Return the [x, y] coordinate for the center point of the cell that contains the specified text.  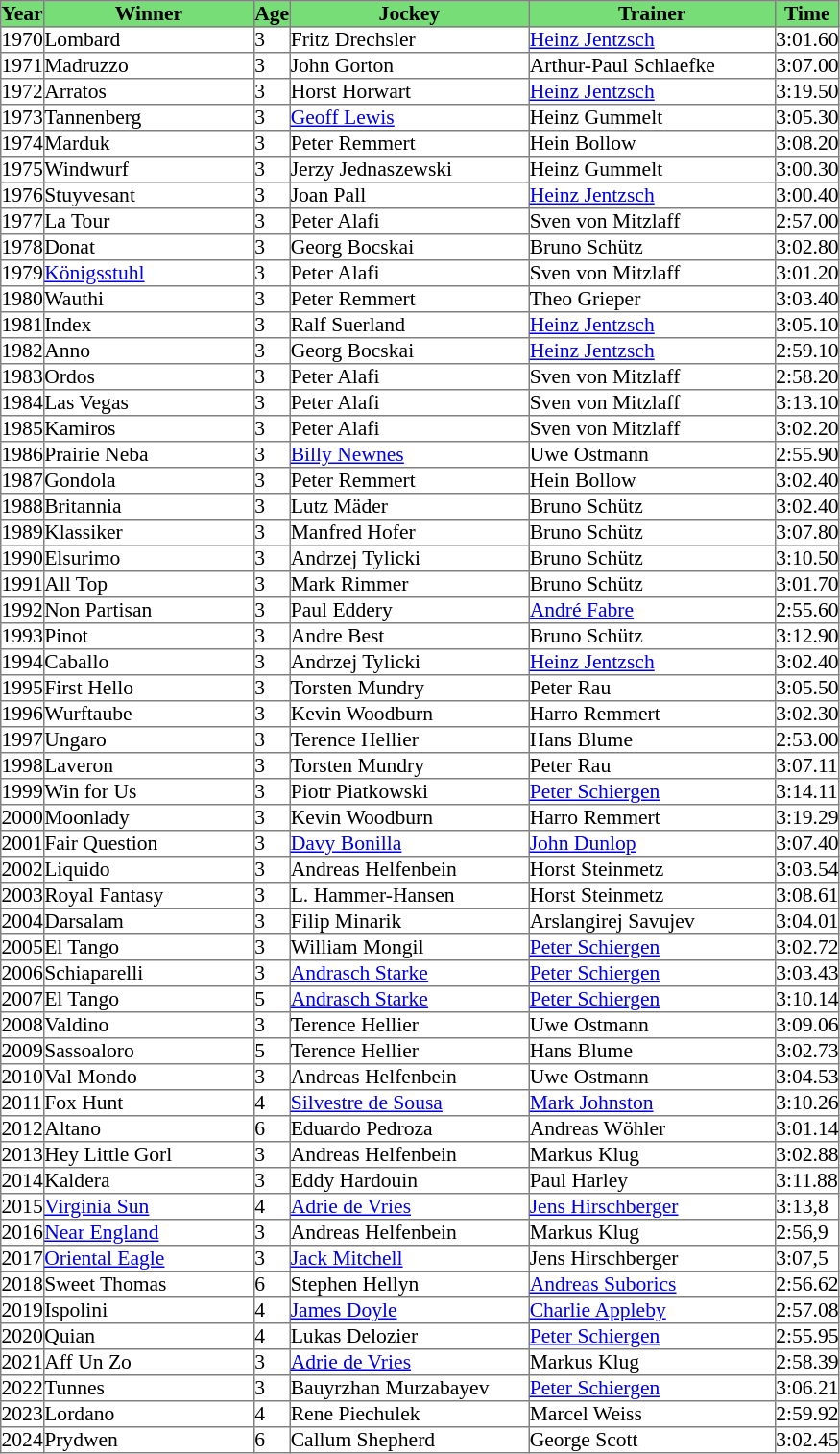
Prairie Neba [148, 455]
1988 [23, 507]
1998 [23, 766]
3:13.10 [806, 403]
1974 [23, 144]
2:55.90 [806, 455]
Oriental Eagle [148, 1258]
2007 [23, 999]
Win for Us [148, 791]
Winner [148, 13]
3:02.30 [806, 715]
Ungaro [148, 739]
2001 [23, 843]
1986 [23, 455]
3:07.80 [806, 532]
Marduk [148, 144]
2019 [23, 1310]
1993 [23, 636]
3:05.50 [806, 688]
L. Hammer-Hansen [409, 895]
2012 [23, 1129]
2:57.00 [806, 221]
Stuyvesant [148, 196]
2:58.39 [806, 1362]
Ispolini [148, 1310]
André Fabre [652, 611]
1982 [23, 351]
3:19.50 [806, 92]
2:57.08 [806, 1310]
3:03.40 [806, 300]
2014 [23, 1181]
Jerzy Jednaszewski [409, 169]
Virginia Sun [148, 1206]
2005 [23, 947]
1970 [23, 40]
3:01.70 [806, 584]
Gondola [148, 480]
Andreas Suborics [652, 1285]
1995 [23, 688]
Andreas Wöhler [652, 1129]
Altano [148, 1129]
Theo Grieper [652, 300]
3:03.43 [806, 974]
3:19.29 [806, 818]
Andre Best [409, 636]
William Mongil [409, 947]
Lukas Delozier [409, 1337]
3:01.60 [806, 40]
Arslangirej Savujev [652, 922]
2:59.10 [806, 351]
Ralf Suerland [409, 325]
3:10.14 [806, 999]
3:02.73 [806, 1051]
2024 [23, 1441]
James Doyle [409, 1310]
3:06.21 [806, 1389]
Geoff Lewis [409, 117]
Piotr Piatkowski [409, 791]
3:02.80 [806, 248]
1985 [23, 428]
Billy Newnes [409, 455]
Moonlady [148, 818]
Fair Question [148, 843]
John Gorton [409, 65]
2003 [23, 895]
3:07,5 [806, 1258]
Valdino [148, 1026]
Tannenberg [148, 117]
Laveron [148, 766]
Year [23, 13]
Kamiros [148, 428]
Filip Minarik [409, 922]
Anno [148, 351]
Near England [148, 1233]
3:10.50 [806, 559]
3:10.26 [806, 1103]
Marcel Weiss [652, 1414]
1972 [23, 92]
Horst Horwart [409, 92]
3:09.06 [806, 1026]
2017 [23, 1258]
3:01.14 [806, 1129]
Fox Hunt [148, 1103]
Aff Un Zo [148, 1362]
Elsurimo [148, 559]
3:05.10 [806, 325]
3:04.01 [806, 922]
Kaldera [148, 1181]
1992 [23, 611]
1999 [23, 791]
3:14.11 [806, 791]
2002 [23, 870]
1978 [23, 248]
Royal Fantasy [148, 895]
2018 [23, 1285]
2023 [23, 1414]
1994 [23, 663]
2020 [23, 1337]
2:56.62 [806, 1285]
1997 [23, 739]
Liquido [148, 870]
2004 [23, 922]
Lordano [148, 1414]
George Scott [652, 1441]
Ordos [148, 376]
2:58.20 [806, 376]
2:56,9 [806, 1233]
1973 [23, 117]
Manfred Hofer [409, 532]
Mark Rimmer [409, 584]
Lutz Mäder [409, 507]
2010 [23, 1078]
1983 [23, 376]
2:55.60 [806, 611]
Windwurf [148, 169]
3:03.54 [806, 870]
2021 [23, 1362]
Stephen Hellyn [409, 1285]
Sweet Thomas [148, 1285]
Index [148, 325]
Wauthi [148, 300]
1984 [23, 403]
3:12.90 [806, 636]
1979 [23, 273]
2013 [23, 1154]
3:05.30 [806, 117]
Königsstuhl [148, 273]
3:01.20 [806, 273]
1989 [23, 532]
2015 [23, 1206]
3:00.40 [806, 196]
3:07.11 [806, 766]
1991 [23, 584]
Rene Piechulek [409, 1414]
3:07.40 [806, 843]
3:02.72 [806, 947]
Las Vegas [148, 403]
Jockey [409, 13]
Schiaparelli [148, 974]
Fritz Drechsler [409, 40]
Klassiker [148, 532]
Madruzzo [148, 65]
2:55.95 [806, 1337]
Time [806, 13]
3:04.53 [806, 1078]
3:00.30 [806, 169]
2000 [23, 818]
1987 [23, 480]
1990 [23, 559]
Silvestre de Sousa [409, 1103]
Eddy Hardouin [409, 1181]
Tunnes [148, 1389]
Quian [148, 1337]
2016 [23, 1233]
Paul Harley [652, 1181]
Val Mondo [148, 1078]
3:11.88 [806, 1181]
3:07.00 [806, 65]
3:02.88 [806, 1154]
Paul Eddery [409, 611]
1980 [23, 300]
Lombard [148, 40]
1996 [23, 715]
First Hello [148, 688]
1976 [23, 196]
Charlie Appleby [652, 1310]
3:08.61 [806, 895]
3:02.20 [806, 428]
1977 [23, 221]
Jack Mitchell [409, 1258]
3:08.20 [806, 144]
La Tour [148, 221]
Eduardo Pedroza [409, 1129]
3:02.45 [806, 1441]
Caballo [148, 663]
Davy Bonilla [409, 843]
Sassoaloro [148, 1051]
2:59.92 [806, 1414]
1975 [23, 169]
Age [271, 13]
Arthur-Paul Schlaefke [652, 65]
Hey Little Gorl [148, 1154]
2009 [23, 1051]
Wurftaube [148, 715]
2:53.00 [806, 739]
2022 [23, 1389]
Prydwen [148, 1441]
Callum Shepherd [409, 1441]
2006 [23, 974]
All Top [148, 584]
John Dunlop [652, 843]
Pinot [148, 636]
3:13,8 [806, 1206]
Trainer [652, 13]
Mark Johnston [652, 1103]
2008 [23, 1026]
Non Partisan [148, 611]
Arratos [148, 92]
Bauyrzhan Murzabayev [409, 1389]
Joan Pall [409, 196]
Darsalam [148, 922]
2011 [23, 1103]
Donat [148, 248]
Britannia [148, 507]
1981 [23, 325]
1971 [23, 65]
